Output the [X, Y] coordinate of the center of the cell containing the given text.  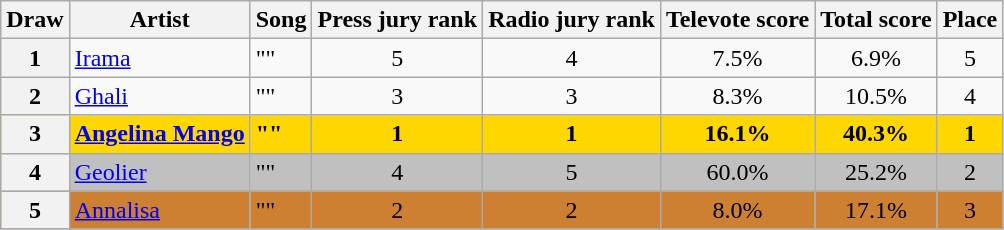
Draw [35, 20]
Radio jury rank [572, 20]
6.9% [876, 58]
Televote score [737, 20]
Angelina Mango [160, 134]
40.3% [876, 134]
7.5% [737, 58]
Irama [160, 58]
Artist [160, 20]
Annalisa [160, 210]
8.3% [737, 96]
Place [970, 20]
Press jury rank [398, 20]
Geolier [160, 172]
Total score [876, 20]
16.1% [737, 134]
Ghali [160, 96]
60.0% [737, 172]
17.1% [876, 210]
Song [281, 20]
25.2% [876, 172]
8.0% [737, 210]
10.5% [876, 96]
